Search for the cell housing the specified text and yield its [X, Y] center coordinate. 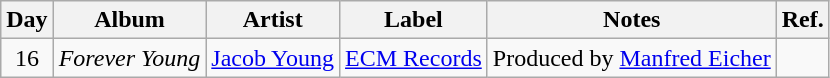
Label [414, 20]
Produced by Manfred Eicher [632, 58]
Jacob Young [273, 58]
ECM Records [414, 58]
Forever Young [130, 58]
Ref. [802, 20]
Artist [273, 20]
Notes [632, 20]
Day [27, 20]
Album [130, 20]
16 [27, 58]
